Identify which cell holds the provided text, then report its [X, Y] central coordinate. 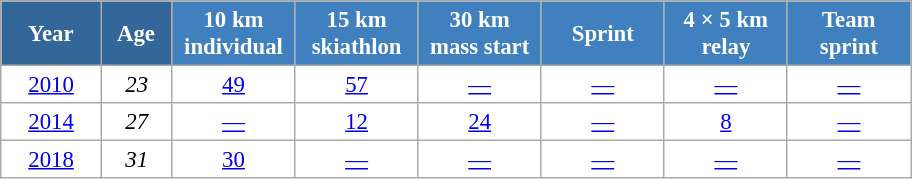
Year [52, 34]
Sprint [602, 34]
Team sprint [848, 34]
49 [234, 85]
10 km individual [234, 34]
30 km mass start [480, 34]
23 [136, 85]
30 [234, 160]
57 [356, 85]
4 × 5 km relay [726, 34]
2014 [52, 122]
Age [136, 34]
12 [356, 122]
2010 [52, 85]
2018 [52, 160]
24 [480, 122]
15 km skiathlon [356, 34]
8 [726, 122]
27 [136, 122]
31 [136, 160]
